Provide the (X, Y) coordinate of the cell's center where the given text is located.  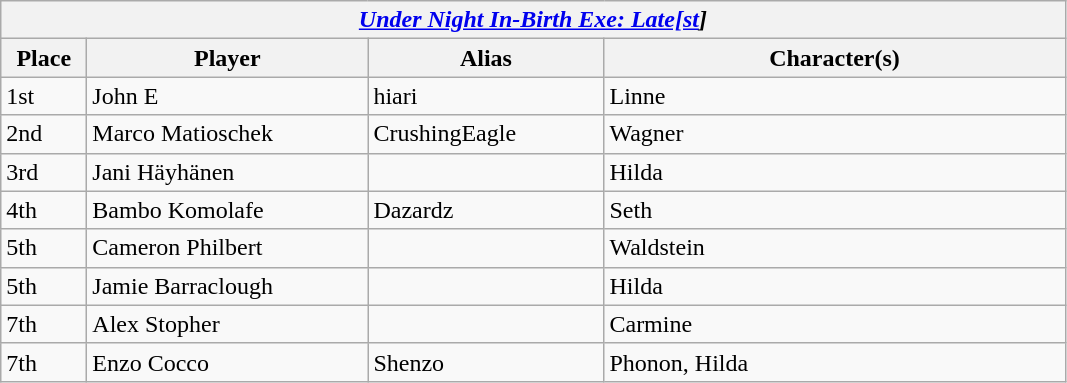
1st (44, 96)
Enzo Cocco (228, 362)
hiari (486, 96)
Character(s) (834, 58)
Under Night In-Birth Exe: Late[st] (533, 20)
4th (44, 210)
Wagner (834, 134)
Marco Matioschek (228, 134)
Cameron Philbert (228, 248)
Linne (834, 96)
Alias (486, 58)
Alex Stopher (228, 324)
CrushingEagle (486, 134)
Carmine (834, 324)
Dazardz (486, 210)
Bambo Komolafe (228, 210)
Waldstein (834, 248)
Jamie Barraclough (228, 286)
2nd (44, 134)
3rd (44, 172)
Place (44, 58)
John E (228, 96)
Seth (834, 210)
Phonon, Hilda (834, 362)
Shenzo (486, 362)
Jani Häyhänen (228, 172)
Player (228, 58)
